Detect which cell encompasses the target text, then output its [x, y] center coordinate. 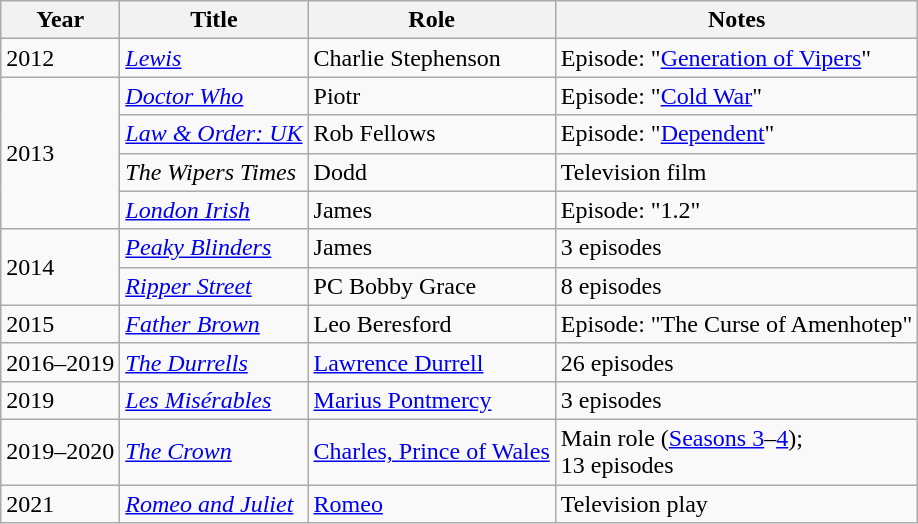
Charlie Stephenson [432, 58]
PC Bobby Grace [432, 286]
Year [60, 20]
Title [214, 20]
2012 [60, 58]
Lawrence Durrell [432, 362]
Law & Order: UK [214, 134]
The Crown [214, 452]
Leo Beresford [432, 324]
Charles, Prince of Wales [432, 452]
Rob Fellows [432, 134]
2016–2019 [60, 362]
Piotr [432, 96]
8 episodes [736, 286]
2021 [60, 503]
2015 [60, 324]
2019 [60, 400]
Peaky Blinders [214, 248]
26 episodes [736, 362]
Les Misérables [214, 400]
2019–2020 [60, 452]
Episode: "Generation of Vipers" [736, 58]
Episode: "1.2" [736, 210]
Dodd [432, 172]
Television play [736, 503]
Doctor Who [214, 96]
Episode: "Cold War" [736, 96]
The Wipers Times [214, 172]
Marius Pontmercy [432, 400]
The Durrells [214, 362]
London Irish [214, 210]
2013 [60, 153]
Notes [736, 20]
Father Brown [214, 324]
Ripper Street [214, 286]
Lewis [214, 58]
Romeo [432, 503]
Role [432, 20]
Episode: "Dependent" [736, 134]
Television film [736, 172]
2014 [60, 267]
Episode: "The Curse of Amenhotep" [736, 324]
Romeo and Juliet [214, 503]
Main role (Seasons 3–4);13 episodes [736, 452]
